From the cell containing the given text, extract its center point as [x, y] coordinate. 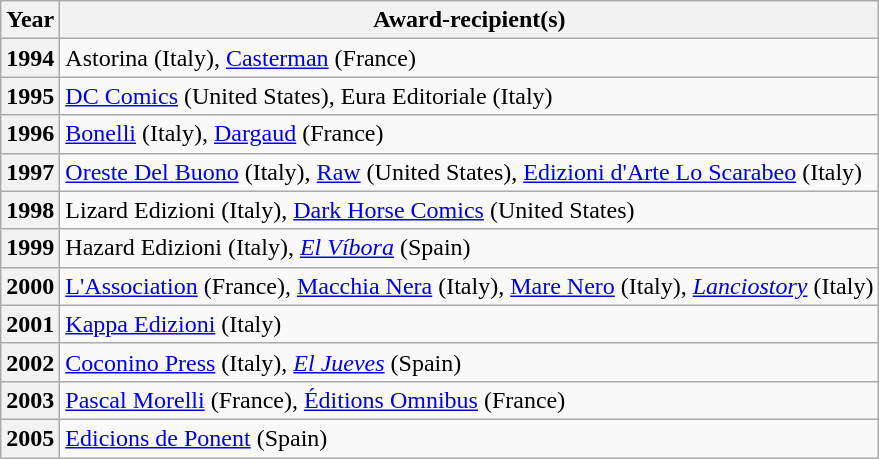
1999 [30, 248]
1998 [30, 210]
1996 [30, 134]
L'Association (France), Macchia Nera (Italy), Mare Nero (Italy), Lanciostory (Italy) [470, 286]
1994 [30, 58]
Oreste Del Buono (Italy), Raw (United States), Edizioni d'Arte Lo Scarabeo (Italy) [470, 172]
2001 [30, 324]
Kappa Edizioni (Italy) [470, 324]
Astorina (Italy), Casterman (France) [470, 58]
1997 [30, 172]
Lizard Edizioni (Italy), Dark Horse Comics (United States) [470, 210]
1995 [30, 96]
2003 [30, 400]
Coconino Press (Italy), El Jueves (Spain) [470, 362]
Year [30, 20]
Pascal Morelli (France), Éditions Omnibus (France) [470, 400]
2005 [30, 438]
2002 [30, 362]
Edicions de Ponent (Spain) [470, 438]
DC Comics (United States), Eura Editoriale (Italy) [470, 96]
Hazard Edizioni (Italy), El Víbora (Spain) [470, 248]
Bonelli (Italy), Dargaud (France) [470, 134]
Award-recipient(s) [470, 20]
2000 [30, 286]
